Scan for the cell matching the given text and deliver its (x, y) coordinate at center. 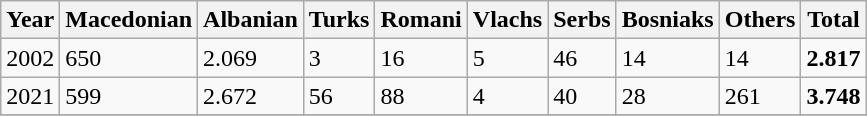
2002 (30, 58)
40 (582, 96)
Year (30, 20)
Others (760, 20)
650 (129, 58)
56 (339, 96)
Serbs (582, 20)
599 (129, 96)
2.817 (834, 58)
2.069 (251, 58)
4 (507, 96)
261 (760, 96)
3 (339, 58)
Vlachs (507, 20)
3.748 (834, 96)
Turks (339, 20)
5 (507, 58)
2.672 (251, 96)
Total (834, 20)
16 (421, 58)
28 (668, 96)
88 (421, 96)
Bosniaks (668, 20)
46 (582, 58)
Albanian (251, 20)
Macedonian (129, 20)
Romani (421, 20)
2021 (30, 96)
